Find where the given text appears and provide that cell's center as [X, Y] coordinate. 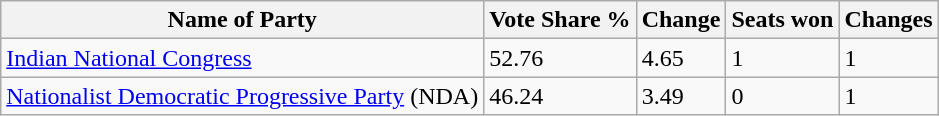
Vote Share % [560, 20]
Nationalist Democratic Progressive Party (NDA) [242, 96]
4.65 [681, 58]
0 [782, 96]
3.49 [681, 96]
Change [681, 20]
Seats won [782, 20]
Name of Party [242, 20]
Indian National Congress [242, 58]
46.24 [560, 96]
52.76 [560, 58]
Changes [888, 20]
